Locate the cell with the specified text and output its (X, Y) center coordinate. 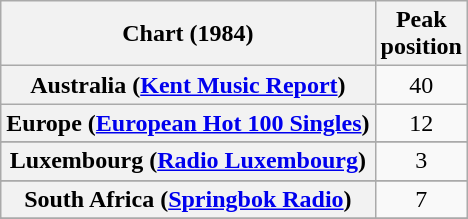
Australia (Kent Music Report) (188, 85)
7 (421, 199)
South Africa (Springbok Radio) (188, 199)
40 (421, 85)
Europe (European Hot 100 Singles) (188, 123)
Chart (1984) (188, 34)
12 (421, 123)
Peakposition (421, 34)
Luxembourg (Radio Luxembourg) (188, 161)
3 (421, 161)
